Determine the [X, Y] coordinate at the center of the cell enclosing the given text.  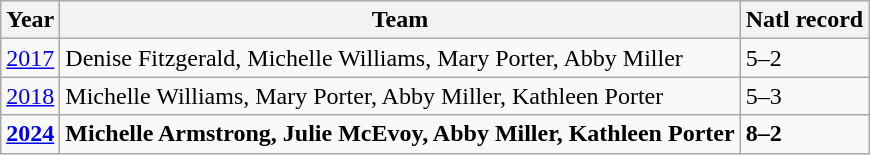
5–2 [804, 58]
Michelle Armstrong, Julie McEvoy, Abby Miller, Kathleen Porter [400, 134]
Denise Fitzgerald, Michelle Williams, Mary Porter, Abby Miller [400, 58]
8–2 [804, 134]
2018 [30, 96]
Team [400, 20]
5–3 [804, 96]
2024 [30, 134]
Year [30, 20]
2017 [30, 58]
Natl record [804, 20]
Michelle Williams, Mary Porter, Abby Miller, Kathleen Porter [400, 96]
